From the cell containing the given text, extract its center point as (X, Y) coordinate. 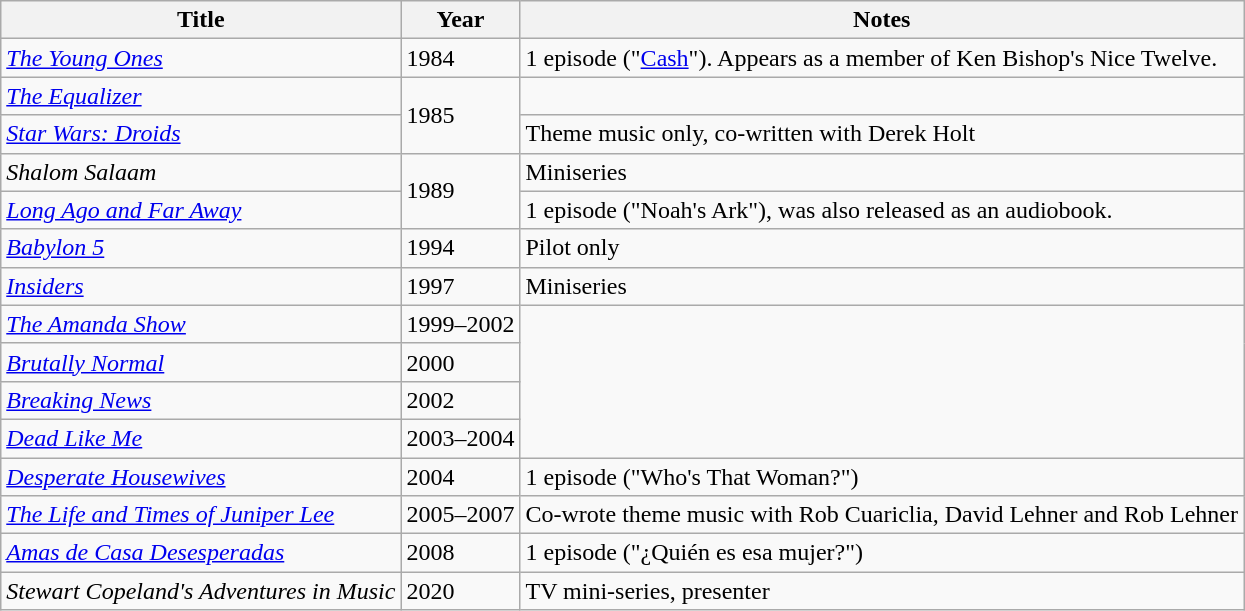
Desperate Housewives (201, 477)
1994 (460, 248)
The Young Ones (201, 58)
Dead Like Me (201, 438)
1 episode ("Noah's Ark"), was also released as an audiobook. (882, 210)
Shalom Salaam (201, 172)
2002 (460, 400)
Star Wars: Droids (201, 134)
1 episode ("Who's That Woman?") (882, 477)
1 episode ("Cash"). Appears as a member of Ken Bishop's Nice Twelve. (882, 58)
The Life and Times of Juniper Lee (201, 515)
2020 (460, 591)
2000 (460, 362)
Long Ago and Far Away (201, 210)
Breaking News (201, 400)
1984 (460, 58)
2004 (460, 477)
Insiders (201, 286)
Theme music only, co-written with Derek Holt (882, 134)
Co-wrote theme music with Rob Cuariclia, David Lehner and Rob Lehner (882, 515)
Brutally Normal (201, 362)
1999–2002 (460, 324)
The Amanda Show (201, 324)
Amas de Casa Desesperadas (201, 553)
Stewart Copeland's Adventures in Music (201, 591)
2008 (460, 553)
1997 (460, 286)
2003–2004 (460, 438)
Notes (882, 20)
Title (201, 20)
Year (460, 20)
TV mini-series, presenter (882, 591)
1 episode ("¿Quién es esa mujer?") (882, 553)
1989 (460, 191)
Babylon 5 (201, 248)
Pilot only (882, 248)
The Equalizer (201, 96)
1985 (460, 115)
2005–2007 (460, 515)
